Scan for the cell matching the given text and deliver its (x, y) coordinate at center. 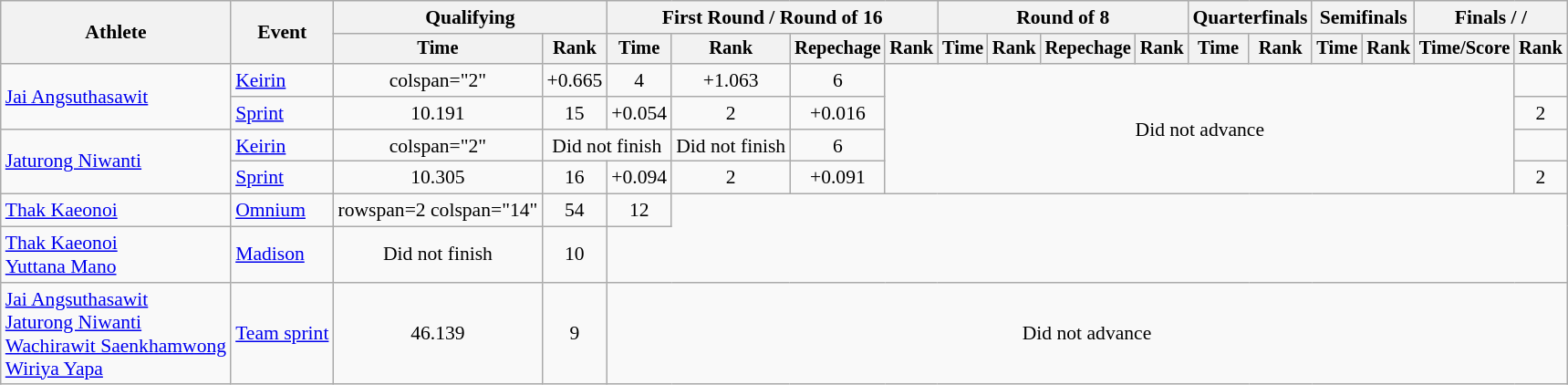
+0.054 (639, 113)
+0.665 (575, 80)
First Round / Round of 16 (772, 17)
+0.094 (639, 178)
Jaturong Niwanti (116, 162)
Semifinals (1363, 17)
54 (575, 211)
+0.091 (837, 178)
Event (282, 33)
+1.063 (731, 80)
12 (639, 211)
10 (575, 255)
9 (575, 334)
+0.016 (837, 113)
Time/Score (1465, 49)
rowspan=2 colspan="14" (438, 211)
Madison (282, 255)
4 (639, 80)
Finals / / (1490, 17)
Jai AngsuthasawitJaturong NiwantiWachirawit SaenkhamwongWiriya Yapa (116, 334)
Omnium (282, 211)
Jai Angsuthasawit (116, 97)
Athlete (116, 33)
Round of 8 (1063, 17)
Quarterfinals (1250, 17)
Thak KaeonoiYuttana Mano (116, 255)
46.139 (438, 334)
10.305 (438, 178)
Thak Kaeonoi (116, 211)
15 (575, 113)
10.191 (438, 113)
Team sprint (282, 334)
Qualifying (470, 17)
16 (575, 178)
